Provide the (x, y) coordinate of the cell's center where the given text is located.  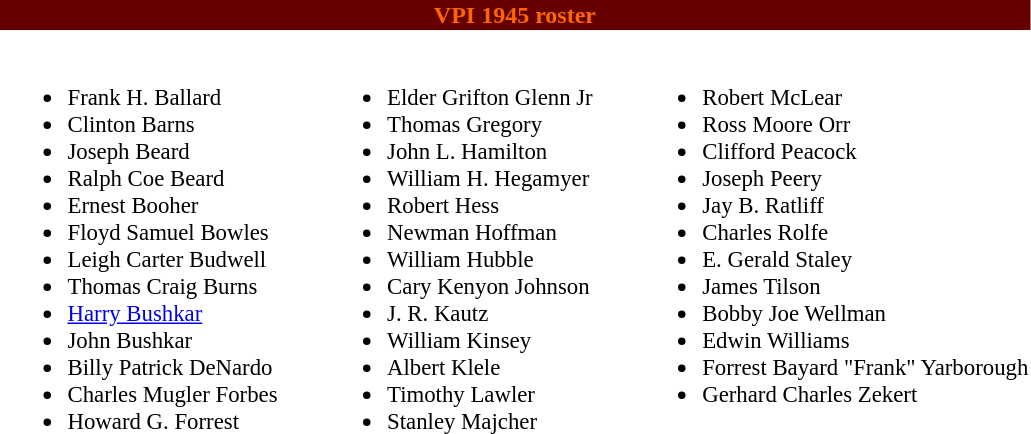
VPI 1945 roster (515, 15)
